Detect which cell encompasses the target text, then output its (X, Y) center coordinate. 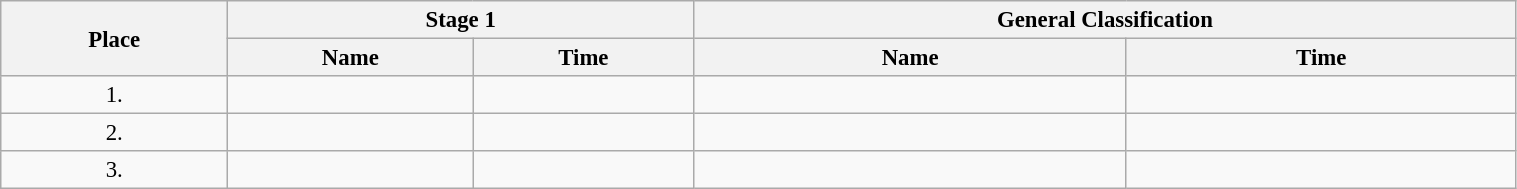
1. (114, 95)
Stage 1 (461, 20)
2. (114, 133)
Place (114, 38)
3. (114, 170)
General Classification (1105, 20)
